Return the (x, y) coordinate for the center point of the cell that contains the specified text.  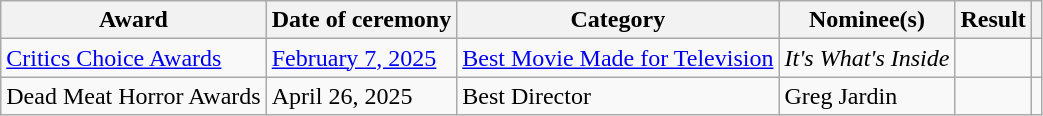
Category (618, 20)
Date of ceremony (362, 20)
Dead Meat Horror Awards (134, 96)
Nominee(s) (867, 20)
April 26, 2025 (362, 96)
It's What's Inside (867, 58)
Result (993, 20)
Best Director (618, 96)
Best Movie Made for Television (618, 58)
Award (134, 20)
Critics Choice Awards (134, 58)
Greg Jardin (867, 96)
February 7, 2025 (362, 58)
